Output the [x, y] coordinate of the center of the cell containing the given text.  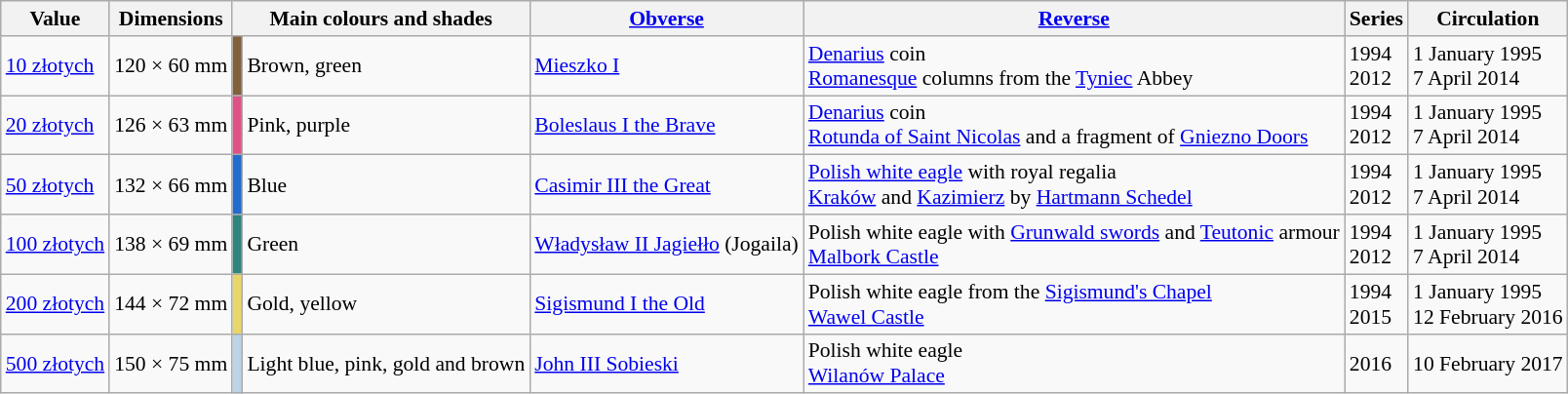
Polish white eagle with Grunwald swords and Teutonic armourMalbork Castle [1075, 244]
126 × 63 mm [171, 125]
Blue [386, 185]
10 złotych [55, 66]
144 × 72 mm [171, 304]
132 × 66 mm [171, 185]
138 × 69 mm [171, 244]
1 January 199512 February 2016 [1488, 304]
Pink, purple [386, 125]
Sigismund I the Old [666, 304]
Polish white eagle from the Sigismund's ChapelWawel Castle [1075, 304]
Reverse [1075, 19]
Polish white eagle with royal regaliaKraków and Kazimierz by Hartmann Schedel [1075, 185]
10 February 2017 [1488, 363]
Series [1377, 19]
Mieszko I [666, 66]
John III Sobieski [666, 363]
500 złotych [55, 363]
Circulation [1488, 19]
Light blue, pink, gold and brown [386, 363]
Polish white eagleWilanów Palace [1075, 363]
Value [55, 19]
Władysław II Jagiełło (Jogaila) [666, 244]
Denarius coinRotunda of Saint Nicolas and a fragment of Gniezno Doors [1075, 125]
20 złotych [55, 125]
50 złotych [55, 185]
100 złotych [55, 244]
Main colours and shades [380, 19]
Brown, green [386, 66]
Casimir III the Great [666, 185]
19942015 [1377, 304]
Obverse [666, 19]
Green [386, 244]
Gold, yellow [386, 304]
Boleslaus I the Brave [666, 125]
150 × 75 mm [171, 363]
2016 [1377, 363]
120 × 60 mm [171, 66]
Denarius coinRomanesque columns from the Tyniec Abbey [1075, 66]
200 złotych [55, 304]
Dimensions [171, 19]
